Detect which cell encompasses the target text, then output its [X, Y] center coordinate. 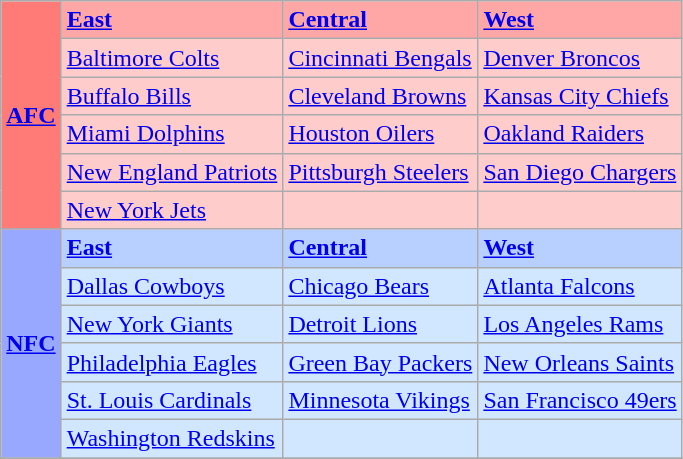
Pittsburgh Steelers [380, 172]
Atlanta Falcons [580, 286]
New Orleans Saints [580, 362]
New York Giants [172, 324]
Baltimore Colts [172, 58]
New York Jets [172, 210]
Miami Dolphins [172, 134]
St. Louis Cardinals [172, 400]
Dallas Cowboys [172, 286]
Green Bay Packers [380, 362]
New England Patriots [172, 172]
Kansas City Chiefs [580, 96]
San Francisco 49ers [580, 400]
AFC [31, 115]
San Diego Chargers [580, 172]
Los Angeles Rams [580, 324]
Oakland Raiders [580, 134]
Buffalo Bills [172, 96]
Denver Broncos [580, 58]
Detroit Lions [380, 324]
Philadelphia Eagles [172, 362]
NFC [31, 343]
Houston Oilers [380, 134]
Washington Redskins [172, 438]
Cleveland Browns [380, 96]
Cincinnati Bengals [380, 58]
Chicago Bears [380, 286]
Minnesota Vikings [380, 400]
